Capture the cell that displays the provided text and extract its [X, Y] central coordinate. 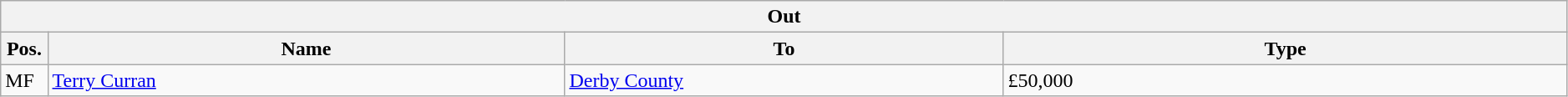
Type [1285, 48]
Derby County [784, 80]
Terry Curran [306, 80]
£50,000 [1285, 80]
MF [24, 80]
Name [306, 48]
Pos. [24, 48]
To [784, 48]
Out [784, 17]
